Scan for the cell matching the given text and deliver its [X, Y] coordinate at center. 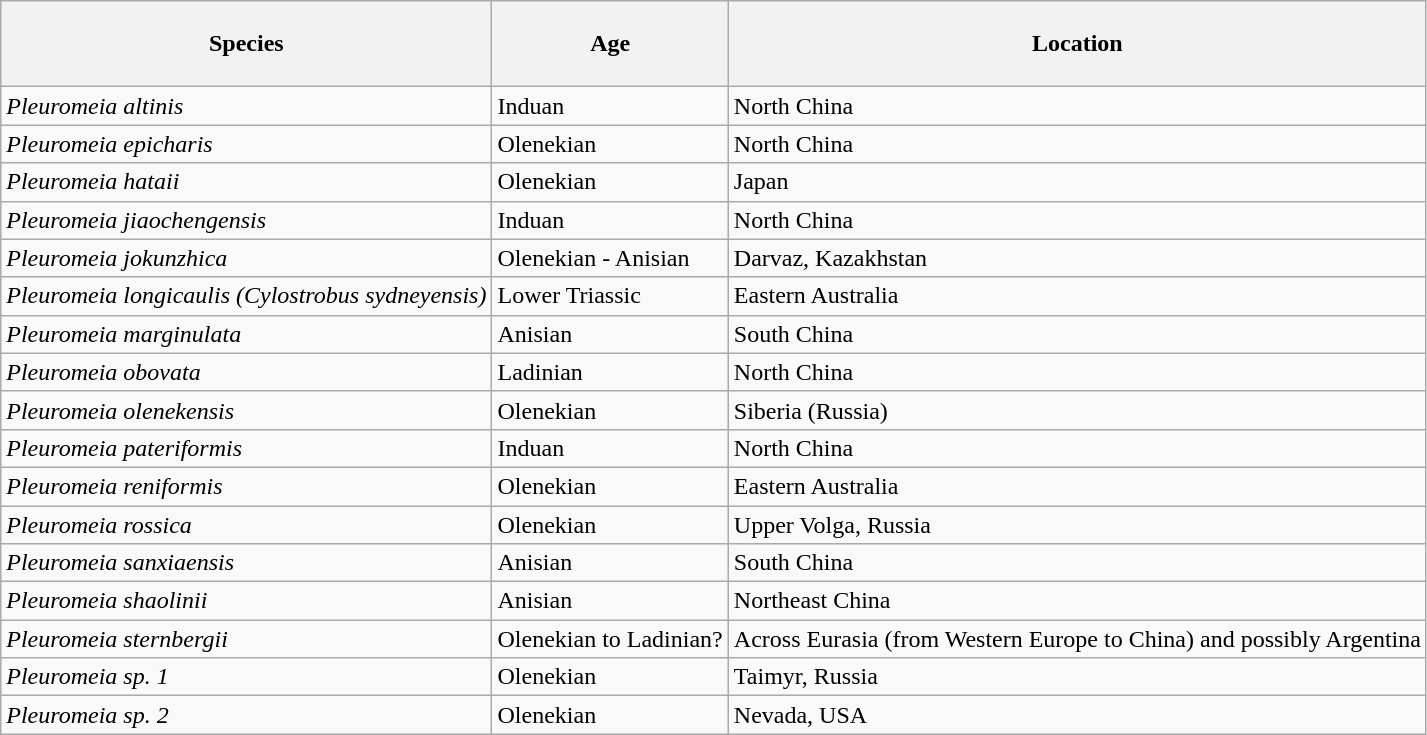
Pleuromeia sanxiaensis [246, 563]
Taimyr, Russia [1077, 677]
Pleuromeia obovata [246, 372]
Ladinian [610, 372]
Pleuromeia olenekensis [246, 410]
Upper Volga, Russia [1077, 525]
Pleuromeia jokunzhica [246, 258]
Lower Triassic [610, 296]
Pleuromeia reniformis [246, 486]
Pleuromeia altinis [246, 106]
Pleuromeia epicharis [246, 144]
Age [610, 44]
Siberia (Russia) [1077, 410]
Nevada, USA [1077, 715]
Location [1077, 44]
Pleuromeia sternbergii [246, 639]
Species [246, 44]
Darvaz, Kazakhstan [1077, 258]
Pleuromeia jiaochengensis [246, 220]
Pleuromeia marginulata [246, 334]
Pleuromeia sp. 2 [246, 715]
Pleuromeia hataii [246, 182]
Pleuromeia shaolinii [246, 601]
Pleuromeia rossica [246, 525]
Northeast China [1077, 601]
Pleuromeia longicaulis (Cylostrobus sydneyensis) [246, 296]
Olenekian to Ladinian? [610, 639]
Pleuromeia pateriformis [246, 448]
Japan [1077, 182]
Olenekian - Anisian [610, 258]
Across Eurasia (from Western Europe to China) and possibly Argentina [1077, 639]
Pleuromeia sp. 1 [246, 677]
